Pinpoint the cell where the given text exists, returning its [X, Y] midpoint coordinate. 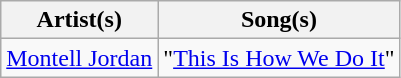
Artist(s) [80, 20]
"This Is How We Do It" [279, 58]
Song(s) [279, 20]
Montell Jordan [80, 58]
